Extract the [x, y] coordinate from the center of the cell holding the provided text.  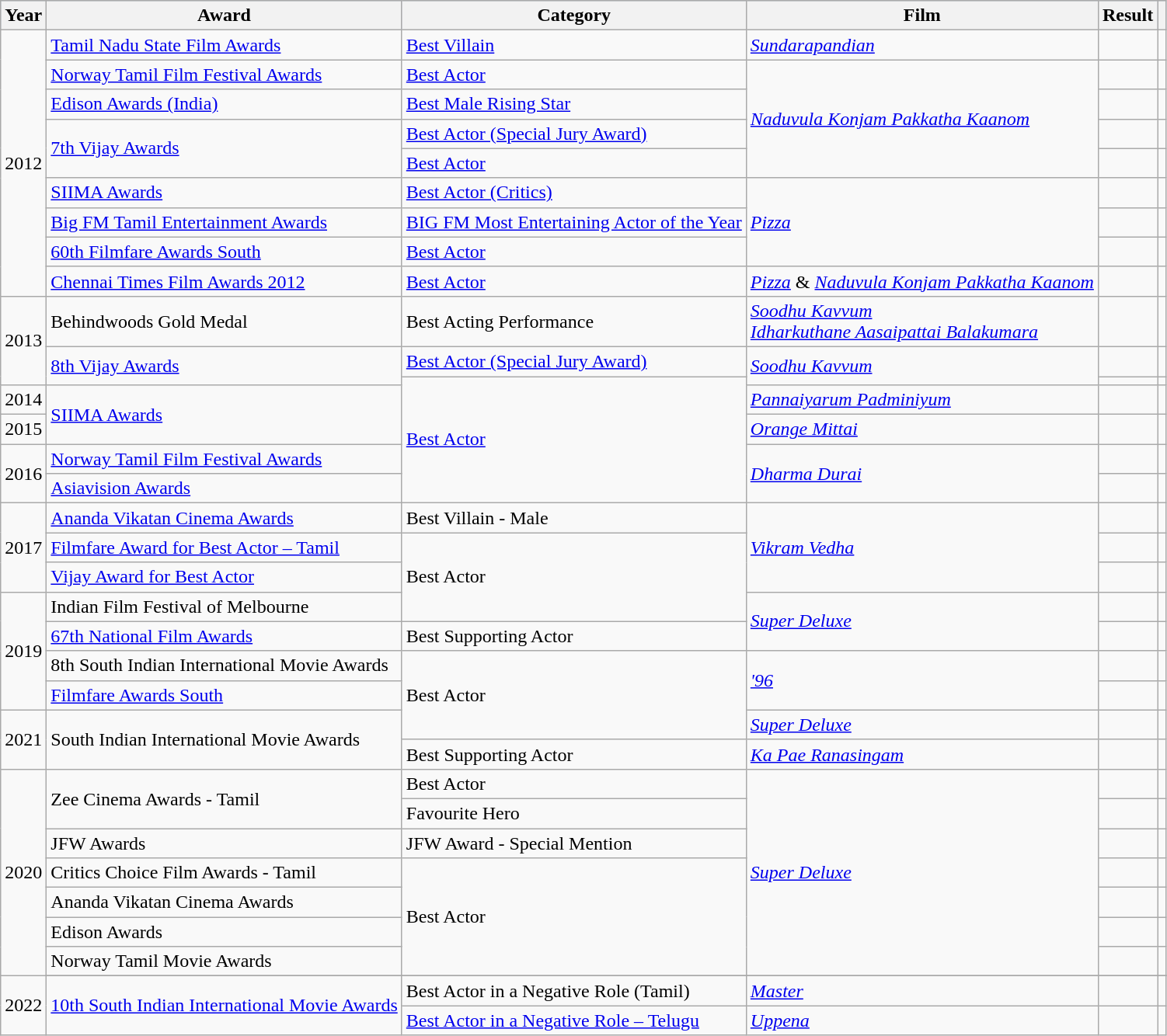
2021 [23, 739]
South Indian International Movie Awards [224, 739]
7th Vijay Awards [224, 148]
Favourite Hero [573, 813]
Best Male Rising Star [573, 104]
Dharma Durai [921, 474]
JFW Awards [224, 843]
Soodhu KavvumIdharkuthane Aasaipattai Balakumara [921, 322]
Master [921, 991]
Best Actor in a Negative Role (Tamil) [573, 991]
8th Vijay Awards [224, 365]
Soodhu Kavvum [921, 365]
Big FM Tamil Entertainment Awards [224, 222]
2022 [23, 1006]
Best Villain - Male [573, 518]
Result [1127, 16]
Uppena [921, 1020]
Chennai Times Film Awards 2012 [224, 281]
Pizza & Naduvula Konjam Pakkatha Kaanom [921, 281]
Asiavision Awards [224, 488]
Filmfare Awards South [224, 695]
Sundarapandian [921, 45]
Norway Tamil Movie Awards [224, 961]
Ka Pae Ranasingam [921, 754]
8th South Indian International Movie Awards [224, 666]
Vijay Award for Best Actor [224, 577]
Edison Awards (India) [224, 104]
Best Acting Performance [573, 322]
Indian Film Festival of Melbourne [224, 607]
2017 [23, 548]
2014 [23, 400]
2013 [23, 340]
Tamil Nadu State Film Awards [224, 45]
2015 [23, 429]
Year [23, 16]
Orange Mittai [921, 429]
Zee Cinema Awards - Tamil [224, 798]
2016 [23, 474]
2019 [23, 651]
Filmfare Award for Best Actor – Tamil [224, 548]
Critics Choice Film Awards - Tamil [224, 873]
Edison Awards [224, 932]
Behindwoods Gold Medal [224, 322]
67th National Film Awards [224, 636]
Award [224, 16]
Best Villain [573, 45]
Vikram Vedha [921, 548]
'96 [921, 680]
10th South Indian International Movie Awards [224, 1006]
Pizza [921, 222]
JFW Award - Special Mention [573, 843]
Naduvula Konjam Pakkatha Kaanom [921, 119]
2020 [23, 872]
Category [573, 16]
Pannaiyarum Padminiyum [921, 400]
Best Actor in a Negative Role – Telugu [573, 1020]
Best Actor (Critics) [573, 193]
2012 [23, 163]
Film [921, 16]
60th Filmfare Awards South [224, 252]
BIG FM Most Entertaining Actor of the Year [573, 222]
